Locate the cell with the specified text and output its [x, y] center coordinate. 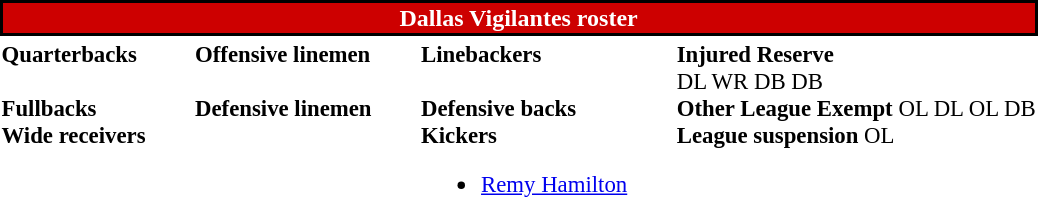
Dallas Vigilantes roster [518, 18]
